For the text-containing cell, return its midpoint in [x, y] coordinate format. 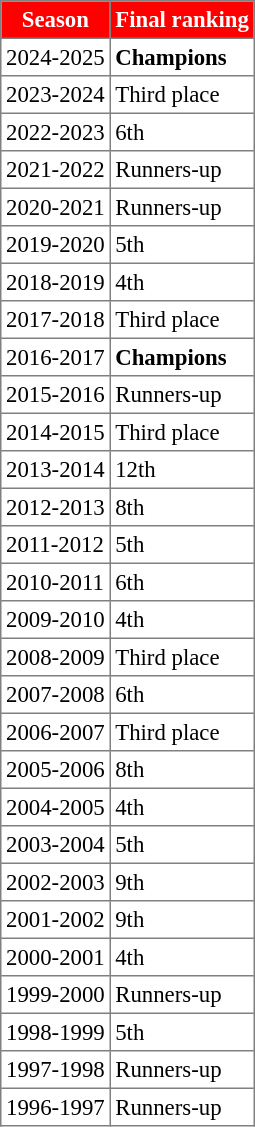
Final ranking [182, 20]
2018-2019 [56, 282]
2022-2023 [56, 132]
2004-2005 [56, 807]
2021-2022 [56, 170]
2013-2014 [56, 470]
2000-2001 [56, 957]
2011-2012 [56, 545]
2023-2024 [56, 95]
2017-2018 [56, 320]
2020-2021 [56, 207]
1996-1997 [56, 1107]
1997-1998 [56, 1070]
2019-2020 [56, 245]
2016-2017 [56, 357]
2006-2007 [56, 732]
Season [56, 20]
2009-2010 [56, 620]
2001-2002 [56, 920]
2014-2015 [56, 432]
2007-2008 [56, 695]
2008-2009 [56, 657]
2002-2003 [56, 882]
1998-1999 [56, 1032]
2005-2006 [56, 770]
2003-2004 [56, 845]
2024-2025 [56, 57]
1999-2000 [56, 995]
2015-2016 [56, 395]
2012-2013 [56, 507]
12th [182, 470]
2010-2011 [56, 582]
